Determine the (X, Y) coordinate at the center of the cell enclosing the given text.  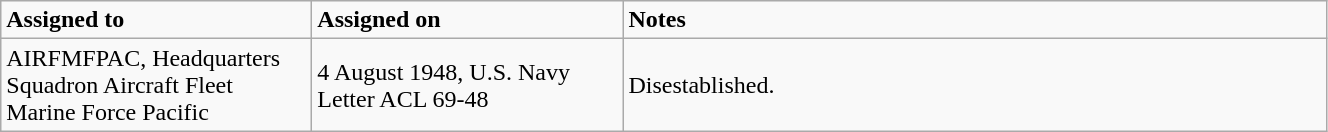
Notes (975, 20)
Assigned on (468, 20)
Assigned to (156, 20)
AIRFMFPAC, Headquarters Squadron Aircraft Fleet Marine Force Pacific (156, 85)
4 August 1948, U.S. Navy Letter ACL 69-48 (468, 85)
Disestablished. (975, 85)
